Search for the cell housing the specified text and yield its (x, y) center coordinate. 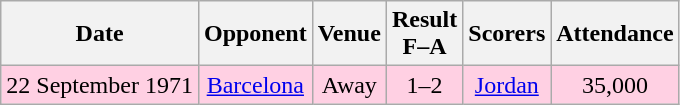
35,000 (615, 85)
Barcelona (255, 85)
Jordan (507, 85)
1–2 (424, 85)
22 September 1971 (100, 85)
Away (349, 85)
Opponent (255, 34)
Venue (349, 34)
Date (100, 34)
ResultF–A (424, 34)
Scorers (507, 34)
Attendance (615, 34)
